Detect which cell encompasses the target text, then output its [X, Y] center coordinate. 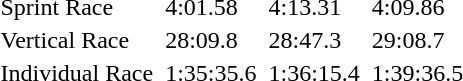
28:47.3 [314, 40]
28:09.8 [211, 40]
